Capture the cell that displays the provided text and extract its [X, Y] central coordinate. 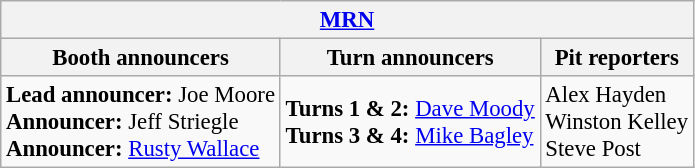
Alex HaydenWinston KelleySteve Post [616, 122]
Pit reporters [616, 58]
Booth announcers [141, 58]
Turn announcers [410, 58]
Lead announcer: Joe MooreAnnouncer: Jeff StriegleAnnouncer: Rusty Wallace [141, 122]
MRN [348, 20]
Turns 1 & 2: Dave MoodyTurns 3 & 4: Mike Bagley [410, 122]
